From the cell containing the given text, extract its center point as [X, Y] coordinate. 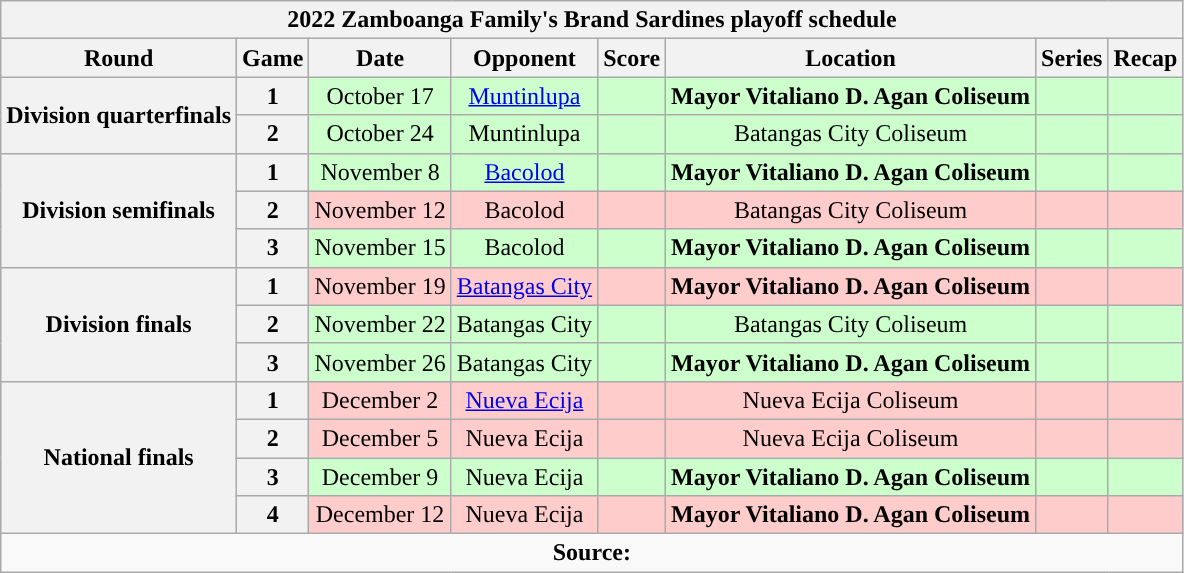
2022 Zamboanga Family's Brand Sardines playoff schedule [592, 20]
November 15 [380, 248]
Division finals [119, 324]
Game [273, 58]
4 [273, 515]
National finals [119, 457]
Location [851, 58]
Division semifinals [119, 210]
October 17 [380, 96]
Source: [592, 553]
November 22 [380, 324]
December 2 [380, 400]
November 8 [380, 172]
Score [632, 58]
Division quarterfinals [119, 115]
December 9 [380, 477]
Round [119, 58]
November 12 [380, 210]
Opponent [524, 58]
Recap [1146, 58]
December 5 [380, 438]
November 26 [380, 362]
October 24 [380, 134]
Date [380, 58]
December 12 [380, 515]
Series [1072, 58]
November 19 [380, 286]
